Find where the given text appears and provide that cell's center as [X, Y] coordinate. 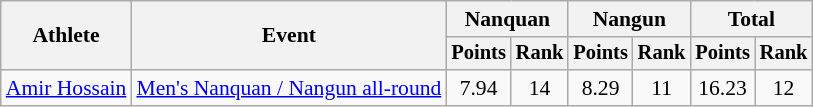
8.29 [600, 88]
14 [540, 88]
Event [288, 36]
16.23 [722, 88]
Nanquan [507, 19]
Men's Nanquan / Nangun all-round [288, 88]
11 [662, 88]
7.94 [478, 88]
Amir Hossain [66, 88]
Athlete [66, 36]
Nangun [629, 19]
Total [751, 19]
12 [784, 88]
